Find where the given text appears and provide that cell's center as [x, y] coordinate. 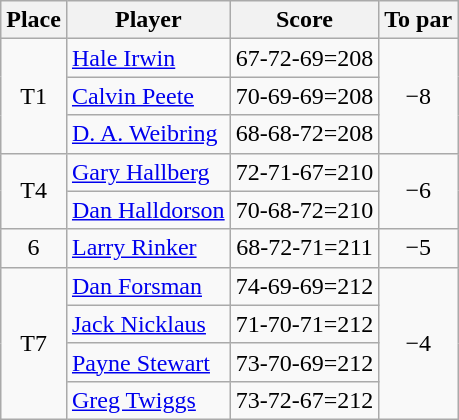
Calvin Peete [148, 96]
68-68-72=208 [304, 134]
71-70-71=212 [304, 324]
Player [148, 20]
Jack Nicklaus [148, 324]
Place [34, 20]
74-69-69=212 [304, 286]
Dan Forsman [148, 286]
68-72-71=211 [304, 248]
T7 [34, 343]
Gary Hallberg [148, 172]
70-69-69=208 [304, 96]
72-71-67=210 [304, 172]
−6 [418, 191]
−8 [418, 96]
67-72-69=208 [304, 58]
Larry Rinker [148, 248]
−5 [418, 248]
Payne Stewart [148, 362]
T4 [34, 191]
Greg Twiggs [148, 400]
Score [304, 20]
6 [34, 248]
70-68-72=210 [304, 210]
Hale Irwin [148, 58]
73-72-67=212 [304, 400]
−4 [418, 343]
To par [418, 20]
Dan Halldorson [148, 210]
73-70-69=212 [304, 362]
D. A. Weibring [148, 134]
T1 [34, 96]
